Determine the [x, y] coordinate at the center of the cell enclosing the given text.  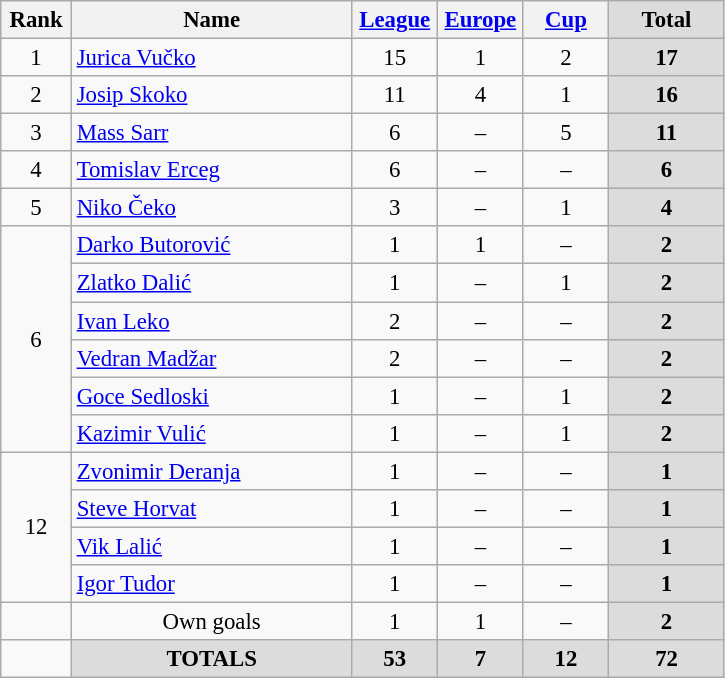
League [395, 20]
Igor Tudor [212, 584]
7 [481, 659]
72 [667, 659]
Own goals [212, 621]
TOTALS [212, 659]
Tomislav Erceg [212, 170]
Vedran Madžar [212, 358]
53 [395, 659]
Cup [566, 20]
Europe [481, 20]
Goce Sedloski [212, 396]
Total [667, 20]
Name [212, 20]
15 [395, 58]
Kazimir Vulić [212, 433]
Zlatko Dalić [212, 283]
Ivan Leko [212, 321]
Niko Čeko [212, 208]
Steve Horvat [212, 509]
Zvonimir Deranja [212, 471]
Rank [36, 20]
Darko Butorović [212, 245]
Mass Sarr [212, 133]
Josip Skoko [212, 95]
Vik Lalić [212, 546]
Jurica Vučko [212, 58]
16 [667, 95]
17 [667, 58]
